From the cell containing the given text, extract its center point as (X, Y) coordinate. 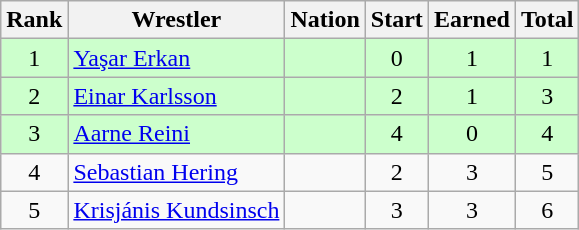
Start (396, 20)
Einar Karlsson (176, 96)
Yaşar Erkan (176, 58)
Nation (325, 20)
Earned (472, 20)
Aarne Reini (176, 134)
Wrestler (176, 20)
6 (547, 210)
Sebastian Hering (176, 172)
Krisjánis Kundsinsch (176, 210)
Rank (34, 20)
Total (547, 20)
